Capture the cell that displays the provided text and extract its (x, y) central coordinate. 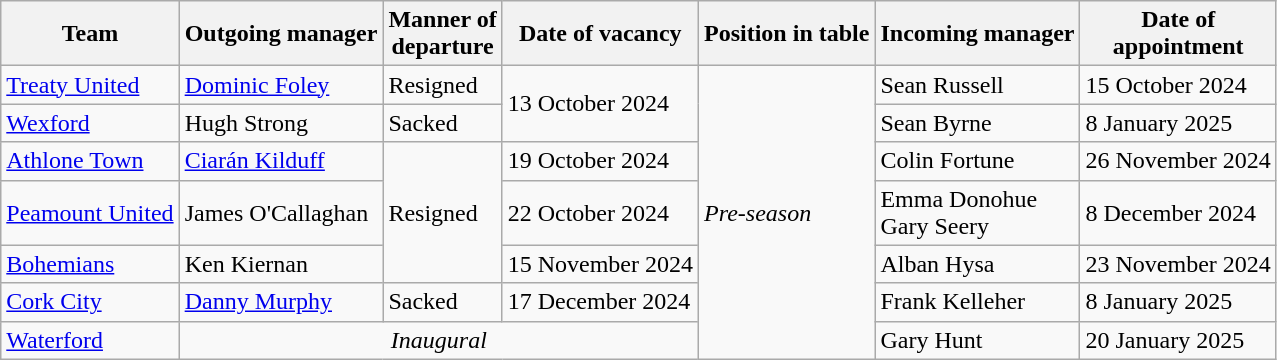
Dominic Foley (281, 85)
Alban Hysa (978, 264)
Treaty United (90, 85)
Incoming manager (978, 34)
Ciarán Kilduff (281, 161)
Manner ofdeparture (442, 34)
Sean Byrne (978, 123)
Outgoing manager (281, 34)
Date of vacancy (600, 34)
15 October 2024 (1178, 85)
Position in table (787, 34)
Cork City (90, 302)
Waterford (90, 340)
8 December 2024 (1178, 212)
James O'Callaghan (281, 212)
Team (90, 34)
Athlone Town (90, 161)
Pre-season (787, 212)
Wexford (90, 123)
Bohemians (90, 264)
Frank Kelleher (978, 302)
Gary Hunt (978, 340)
26 November 2024 (1178, 161)
Ken Kiernan (281, 264)
17 December 2024 (600, 302)
Inaugural (438, 340)
20 January 2025 (1178, 340)
Emma Donohue Gary Seery (978, 212)
Hugh Strong (281, 123)
13 October 2024 (600, 104)
Peamount United (90, 212)
Sean Russell (978, 85)
22 October 2024 (600, 212)
19 October 2024 (600, 161)
15 November 2024 (600, 264)
Colin Fortune (978, 161)
Date ofappointment (1178, 34)
23 November 2024 (1178, 264)
Danny Murphy (281, 302)
